Return [X, Y] of the center of cell containing provided text 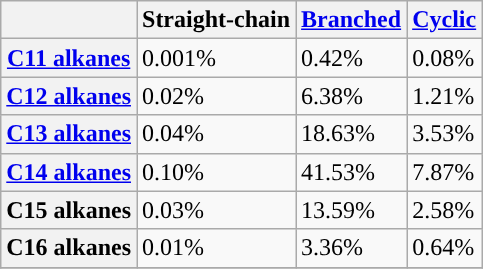
C11 alkanes [69, 58]
0.42% [352, 58]
18.63% [352, 134]
Straight-chain [216, 20]
13.59% [352, 210]
3.53% [444, 134]
Branched [352, 20]
0.04% [216, 134]
1.21% [444, 96]
C12 alkanes [69, 96]
Cyclic [444, 20]
0.64% [444, 248]
7.87% [444, 172]
C14 alkanes [69, 172]
0.01% [216, 248]
0.03% [216, 210]
C15 alkanes [69, 210]
0.001% [216, 58]
C13 alkanes [69, 134]
41.53% [352, 172]
6.38% [352, 96]
0.10% [216, 172]
C16 alkanes [69, 248]
0.08% [444, 58]
2.58% [444, 210]
3.36% [352, 248]
0.02% [216, 96]
